Identify which cell holds the provided text, then report its (X, Y) central coordinate. 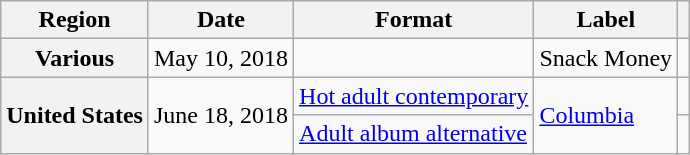
Format (414, 20)
June 18, 2018 (220, 115)
Adult album alternative (414, 134)
United States (75, 115)
May 10, 2018 (220, 58)
Hot adult contemporary (414, 96)
Region (75, 20)
Various (75, 58)
Label (606, 20)
Columbia (606, 115)
Snack Money (606, 58)
Date (220, 20)
